Capture the cell that displays the provided text and extract its (X, Y) central coordinate. 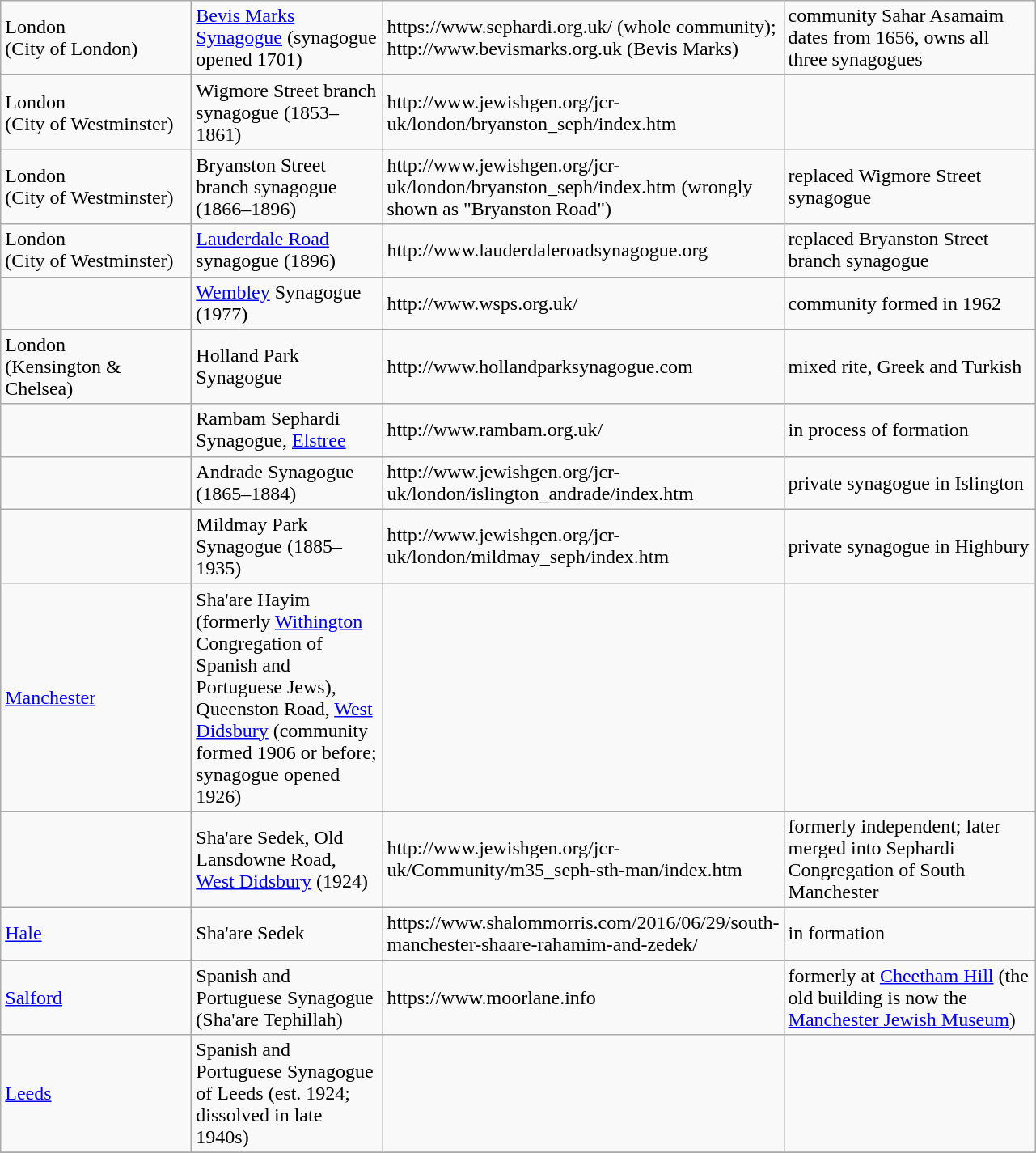
Leeds (96, 1094)
https://www.sephardi.org.uk/ (whole community); http://www.bevismarks.org.uk (Bevis Marks) (583, 38)
http://www.rambam.org.uk/ (583, 430)
formerly at Cheetham Hill (the old building is now the Manchester Jewish Museum) (909, 997)
Hale (96, 934)
in process of formation (909, 430)
http://www.hollandparksynagogue.com (583, 367)
http://www.wsps.org.uk/ (583, 303)
Wembley Synagogue (1977) (287, 303)
Spanish and Portuguese Synagogue of Leeds (est. 1924; dissolved in late 1940s) (287, 1094)
http://www.jewishgen.org/jcr-uk/Community/m35_seph-sth-man/index.htm (583, 859)
Andrade Synagogue (1865–1884) (287, 482)
Bryanston Street branch synagogue (1866–1896) (287, 187)
London(Kensington & Chelsea) (96, 367)
Rambam Sephardi Synagogue, Elstree (287, 430)
community Sahar Asamaim dates from 1656, owns all three synagogues (909, 38)
Bevis Marks Synagogue (synagogue opened 1701) (287, 38)
Manchester (96, 697)
private synagogue in Islington (909, 482)
in formation (909, 934)
private synagogue in Highbury (909, 546)
http://www.jewishgen.org/jcr-uk/london/bryanston_seph/index.htm (583, 112)
replaced Bryanston Street branch synagogue (909, 251)
Mildmay Park Synagogue (1885–1935) (287, 546)
https://www.moorlane.info (583, 997)
replaced Wigmore Street synagogue (909, 187)
Salford (96, 997)
formerly independent; later merged into Sephardi Congregation of South Manchester (909, 859)
https://www.shalommorris.com/2016/06/29/south-manchester-shaare-rahamim-and-zedek/ (583, 934)
Spanish and Portuguese Synagogue (Sha'are Tephillah) (287, 997)
http://www.jewishgen.org/jcr-uk/london/islington_andrade/index.htm (583, 482)
Holland Park Synagogue (287, 367)
Wigmore Street branch synagogue (1853–1861) (287, 112)
http://www.lauderdaleroadsynagogue.org (583, 251)
mixed rite, Greek and Turkish (909, 367)
community formed in 1962 (909, 303)
Sha'are Sedek (287, 934)
London(City of London) (96, 38)
http://www.jewishgen.org/jcr-uk/london/bryanston_seph/index.htm (wrongly shown as "Bryanston Road") (583, 187)
Sha'are Sedek, Old Lansdowne Road, West Didsbury (1924) (287, 859)
Lauderdale Road synagogue (1896) (287, 251)
http://www.jewishgen.org/jcr-uk/london/mildmay_seph/index.htm (583, 546)
